Return the (X, Y) coordinate for the center point of the cell that contains the specified text.  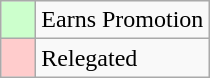
Relegated (122, 58)
Earns Promotion (122, 20)
